Return [x, y] of the center of cell containing provided text 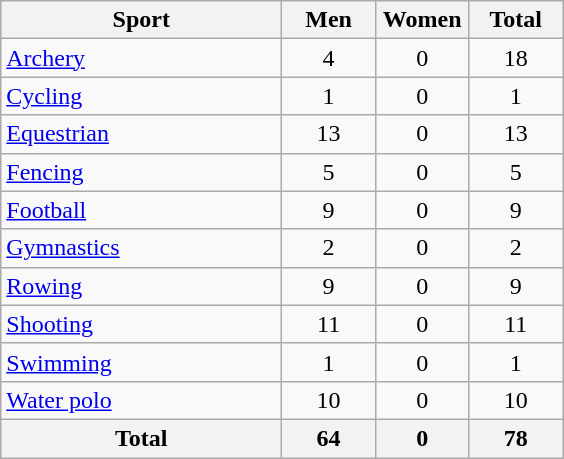
Shooting [142, 324]
Water polo [142, 400]
Fencing [142, 172]
78 [516, 438]
64 [329, 438]
Archery [142, 58]
18 [516, 58]
Cycling [142, 96]
Rowing [142, 286]
Gymnastics [142, 248]
4 [329, 58]
Sport [142, 20]
Men [329, 20]
Equestrian [142, 134]
Swimming [142, 362]
Women [422, 20]
Football [142, 210]
